Return the [x, y] coordinate for the center point of the cell that contains the specified text.  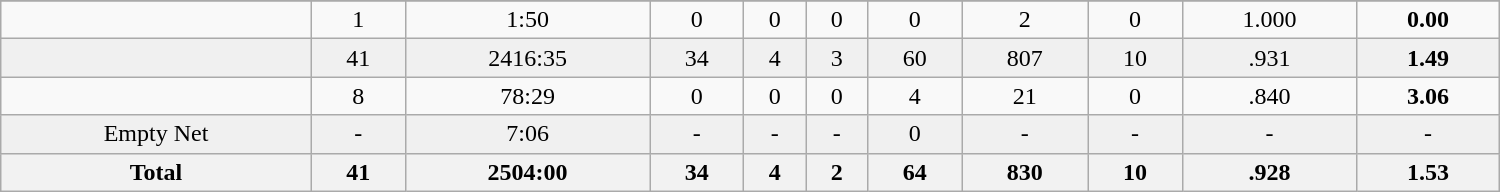
7:06 [527, 134]
21 [1025, 96]
1.53 [1428, 172]
3 [837, 58]
.931 [1270, 58]
Empty Net [156, 134]
2416:35 [527, 58]
1.000 [1270, 20]
2504:00 [527, 172]
1 [358, 20]
64 [915, 172]
8 [358, 96]
0.00 [1428, 20]
807 [1025, 58]
3.06 [1428, 96]
Total [156, 172]
1.49 [1428, 58]
1:50 [527, 20]
830 [1025, 172]
.928 [1270, 172]
60 [915, 58]
.840 [1270, 96]
78:29 [527, 96]
